Detect which cell encompasses the target text, then output its [x, y] center coordinate. 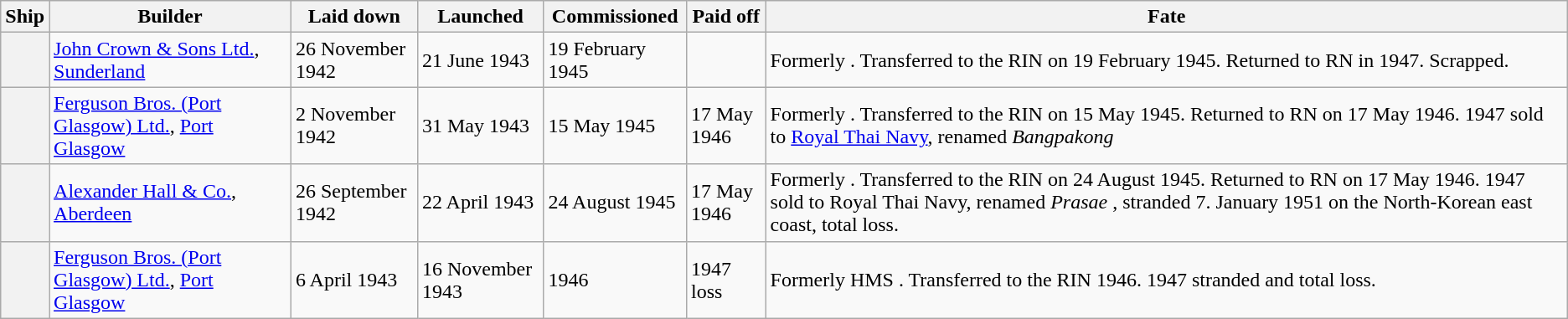
Laid down [353, 17]
26 November 1942 [353, 60]
Commissioned [615, 17]
6 April 1943 [353, 280]
24 August 1945 [615, 203]
Formerly . Transferred to the RIN on 19 February 1945. Returned to RN in 1947. Scrapped. [1166, 60]
Launched [480, 17]
31 May 1943 [480, 126]
Builder [171, 17]
John Crown & Sons Ltd., Sunderland [171, 60]
Alexander Hall & Co., Aberdeen [171, 203]
Paid off [725, 17]
19 February 1945 [615, 60]
15 May 1945 [615, 126]
21 June 1943 [480, 60]
16 November 1943 [480, 280]
Fate [1166, 17]
1947 loss [725, 280]
22 April 1943 [480, 203]
2 November 1942 [353, 126]
26 September 1942 [353, 203]
1946 [615, 280]
Formerly HMS . Transferred to the RIN 1946. 1947 stranded and total loss. [1166, 280]
Formerly . Transferred to the RIN on 15 May 1945. Returned to RN on 17 May 1946. 1947 sold to Royal Thai Navy, renamed Bangpakong [1166, 126]
Ship [25, 17]
